Locate the cell with the specified text and output its [X, Y] center coordinate. 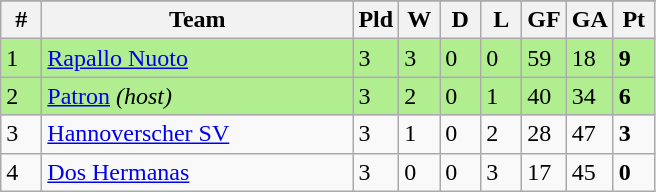
Dos Hermanas [198, 172]
6 [634, 96]
28 [544, 134]
Team [198, 20]
Patron (host) [198, 96]
GA [590, 20]
17 [544, 172]
Rapallo Nuoto [198, 58]
47 [590, 134]
45 [590, 172]
# [22, 20]
GF [544, 20]
L [502, 20]
Pt [634, 20]
9 [634, 58]
W [420, 20]
59 [544, 58]
34 [590, 96]
D [460, 20]
18 [590, 58]
Hannoverscher SV [198, 134]
4 [22, 172]
40 [544, 96]
Pld [376, 20]
